Capture the cell that displays the provided text and extract its (x, y) central coordinate. 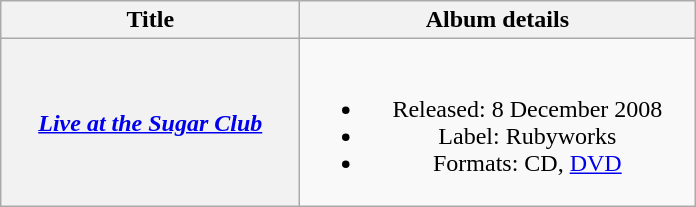
Released: 8 December 2008Label: RubyworksFormats: CD, DVD (498, 122)
Album details (498, 20)
Title (150, 20)
Live at the Sugar Club (150, 122)
